Identify which cell holds the provided text, then report its (x, y) central coordinate. 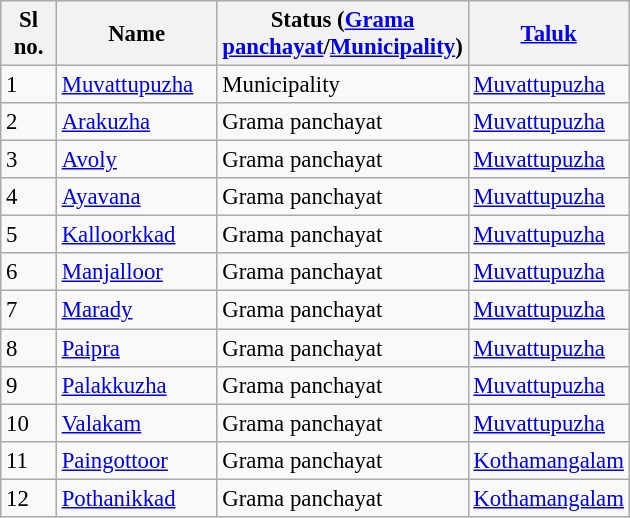
7 (29, 310)
Manjalloor (136, 273)
4 (29, 197)
Sl no. (29, 34)
2 (29, 122)
Paipra (136, 348)
Paingottoor (136, 460)
1 (29, 85)
Kalloorkkad (136, 235)
Ayavana (136, 197)
10 (29, 423)
12 (29, 498)
5 (29, 235)
Pothanikkad (136, 498)
11 (29, 460)
3 (29, 160)
9 (29, 385)
8 (29, 348)
Valakam (136, 423)
Palakkuzha (136, 385)
Name (136, 34)
Avoly (136, 160)
Status (Grama panchayat/Municipality) (342, 34)
Taluk (548, 34)
Arakuzha (136, 122)
6 (29, 273)
Municipality (342, 85)
Marady (136, 310)
